Pinpoint the cell where the given text exists, returning its (X, Y) midpoint coordinate. 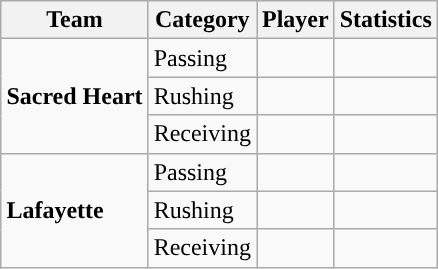
Team (74, 20)
Statistics (386, 20)
Category (202, 20)
Sacred Heart (74, 96)
Player (295, 20)
Lafayette (74, 210)
